Provide the [X, Y] coordinate of the cell's center where the given text is located.  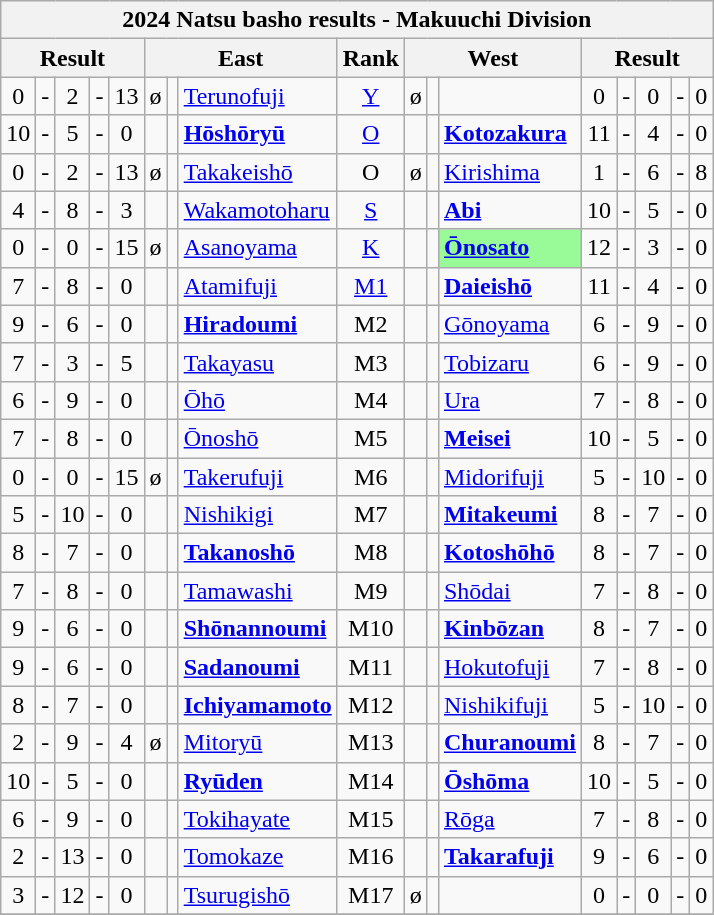
Takerufuji [258, 477]
M5 [370, 438]
Abi [510, 210]
Hiradoumi [258, 324]
Ōnoshō [258, 438]
Churanoumi [510, 743]
Kinbōzan [510, 629]
Takarafuji [510, 857]
M2 [370, 324]
M6 [370, 477]
Ichiyamamoto [258, 705]
Tsurugishō [258, 895]
Takanoshō [258, 553]
Daieishō [510, 286]
2024 Natsu basho results - Makuuchi Division [357, 20]
Tokihayate [258, 819]
Tomokaze [258, 857]
West [492, 58]
M4 [370, 400]
Shōnannoumi [258, 629]
East [240, 58]
S [370, 210]
M1 [370, 286]
Asanoyama [258, 248]
1 [600, 172]
Tamawashi [258, 591]
Atamifuji [258, 286]
M13 [370, 743]
Kirishima [510, 172]
Y [370, 96]
Hōshōryū [258, 134]
Mitakeumi [510, 515]
Gōnoyama [510, 324]
Shōdai [510, 591]
M17 [370, 895]
Takayasu [258, 362]
Nishikigi [258, 515]
M7 [370, 515]
M9 [370, 591]
M10 [370, 629]
M3 [370, 362]
Midorifuji [510, 477]
M16 [370, 857]
Kotozakura [510, 134]
Rank [370, 58]
Terunofuji [258, 96]
M11 [370, 667]
Meisei [510, 438]
M14 [370, 781]
Tobizaru [510, 362]
Nishikifuji [510, 705]
Sadanoumi [258, 667]
Kotoshōhō [510, 553]
K [370, 248]
Ōnosato [510, 248]
Ōhō [258, 400]
Ōshōma [510, 781]
M8 [370, 553]
M15 [370, 819]
Rōga [510, 819]
M12 [370, 705]
Mitoryū [258, 743]
Hokutofuji [510, 667]
Wakamotoharu [258, 210]
Ura [510, 400]
Takakeishō [258, 172]
Ryūden [258, 781]
